Extract the (X, Y) coordinate from the center of the cell holding the provided text.  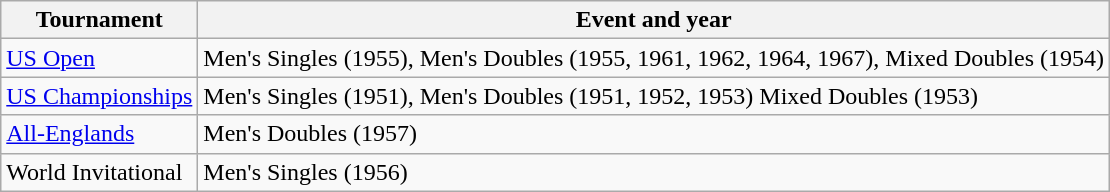
Men's Singles (1951), Men's Doubles (1951, 1952, 1953) Mixed Doubles (1953) (654, 96)
Men's Singles (1956) (654, 172)
Men's Doubles (1957) (654, 134)
US Open (100, 58)
Event and year (654, 20)
Tournament (100, 20)
US Championships (100, 96)
Men's Singles (1955), Men's Doubles (1955, 1961, 1962, 1964, 1967), Mixed Doubles (1954) (654, 58)
All-Englands (100, 134)
World Invitational (100, 172)
